Scan for the cell matching the given text and deliver its [X, Y] coordinate at center. 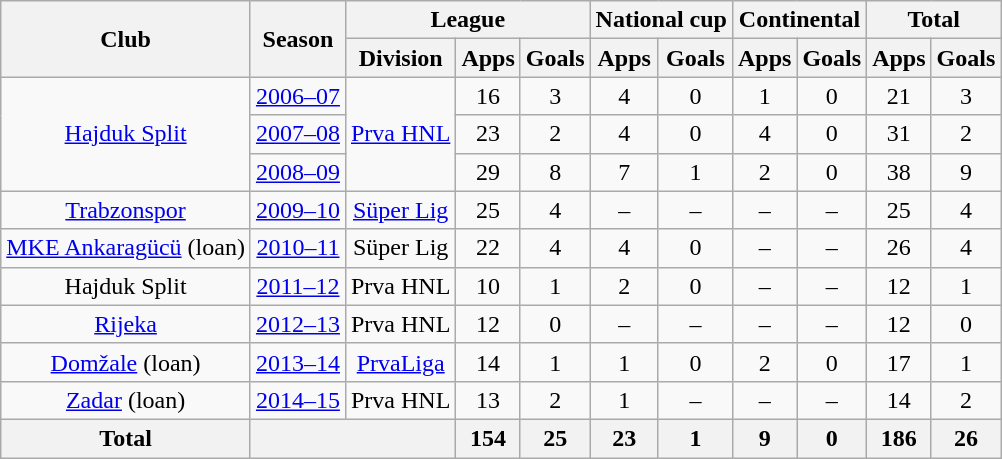
MKE Ankaragücü (loan) [126, 248]
Trabzonspor [126, 210]
2011–12 [298, 286]
38 [899, 172]
2010–11 [298, 248]
Rijeka [126, 324]
8 [555, 172]
13 [488, 400]
Zadar (loan) [126, 400]
2009–10 [298, 210]
2012–13 [298, 324]
17 [899, 362]
16 [488, 96]
22 [488, 248]
Division [400, 58]
2006–07 [298, 96]
21 [899, 96]
29 [488, 172]
PrvaLiga [400, 362]
2008–09 [298, 172]
Domžale (loan) [126, 362]
Season [298, 39]
Club [126, 39]
186 [899, 438]
2007–08 [298, 134]
National cup [661, 20]
Continental [799, 20]
2013–14 [298, 362]
10 [488, 286]
7 [624, 172]
2014–15 [298, 400]
League [468, 20]
154 [488, 438]
31 [899, 134]
